Scan for the cell matching the given text and deliver its (X, Y) coordinate at center. 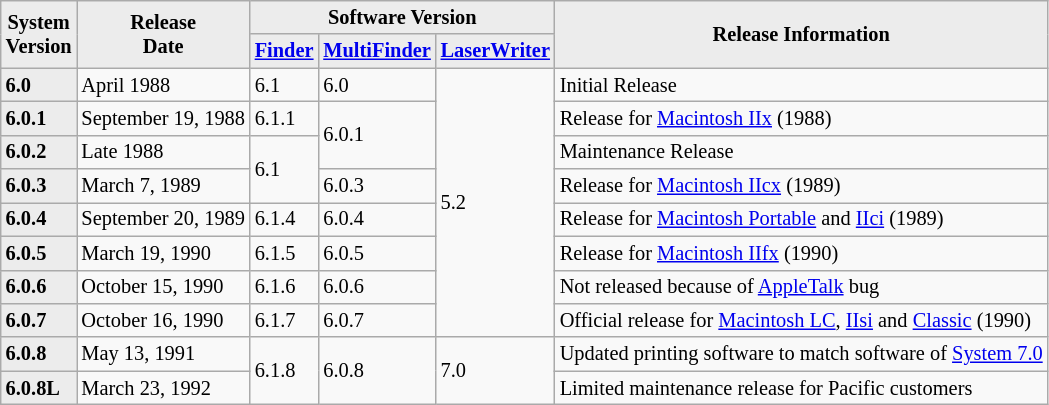
Maintenance Release (802, 152)
October 16, 1990 (162, 320)
6.1.1 (284, 118)
6.0.2 (39, 152)
6.1.6 (284, 287)
6.0.8L (39, 388)
April 1988 (162, 85)
5.2 (496, 202)
September 19, 1988 (162, 118)
6.1.5 (284, 253)
September 20, 1989 (162, 219)
March 23, 1992 (162, 388)
March 7, 1989 (162, 186)
Release for Macintosh IIcx (1989) (802, 186)
ReleaseDate (162, 34)
6.1.8 (284, 370)
Release Information (802, 34)
Late 1988 (162, 152)
7.0 (496, 370)
6.1.4 (284, 219)
March 19, 1990 (162, 253)
October 15, 1990 (162, 287)
SystemVersion (39, 34)
Release for Macintosh IIx (1988) (802, 118)
Release for Macintosh IIfx (1990) (802, 253)
Finder (284, 51)
Limited maintenance release for Pacific customers (802, 388)
LaserWriter (496, 51)
6.1.7 (284, 320)
Not released because of AppleTalk bug (802, 287)
May 13, 1991 (162, 354)
Updated printing software to match software of System 7.0 (802, 354)
MultiFinder (376, 51)
Software Version (402, 17)
Release for Macintosh Portable and IIci (1989) (802, 219)
Initial Release (802, 85)
Official release for Macintosh LC, IIsi and Classic (1990) (802, 320)
